For the text-containing cell, return its midpoint in [X, Y] coordinate format. 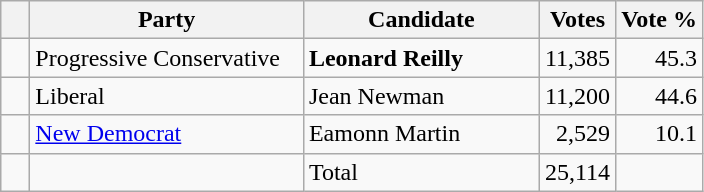
Party [167, 20]
11,200 [577, 96]
25,114 [577, 172]
10.1 [660, 134]
Eamonn Martin [421, 134]
Candidate [421, 20]
Votes [577, 20]
2,529 [577, 134]
New Democrat [167, 134]
44.6 [660, 96]
Jean Newman [421, 96]
Total [421, 172]
Liberal [167, 96]
45.3 [660, 58]
Vote % [660, 20]
11,385 [577, 58]
Progressive Conservative [167, 58]
Leonard Reilly [421, 58]
